Provide the [x, y] coordinate of the cell's center where the given text is located.  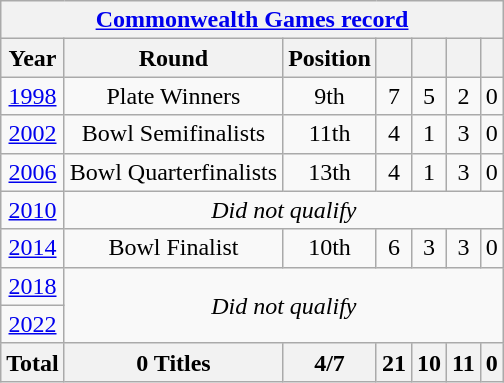
10th [330, 248]
5 [428, 96]
11 [464, 362]
Plate Winners [173, 96]
10 [428, 362]
6 [394, 248]
Total [33, 362]
13th [330, 172]
21 [394, 362]
2006 [33, 172]
9th [330, 96]
2002 [33, 134]
11th [330, 134]
2022 [33, 324]
Bowl Semifinalists [173, 134]
Round [173, 58]
7 [394, 96]
Bowl Quarterfinalists [173, 172]
Bowl Finalist [173, 248]
4/7 [330, 362]
Commonwealth Games record [252, 20]
2014 [33, 248]
Position [330, 58]
2010 [33, 210]
Year [33, 58]
2018 [33, 286]
1998 [33, 96]
2 [464, 96]
0 Titles [173, 362]
